Scan for the cell matching the given text and deliver its [x, y] coordinate at center. 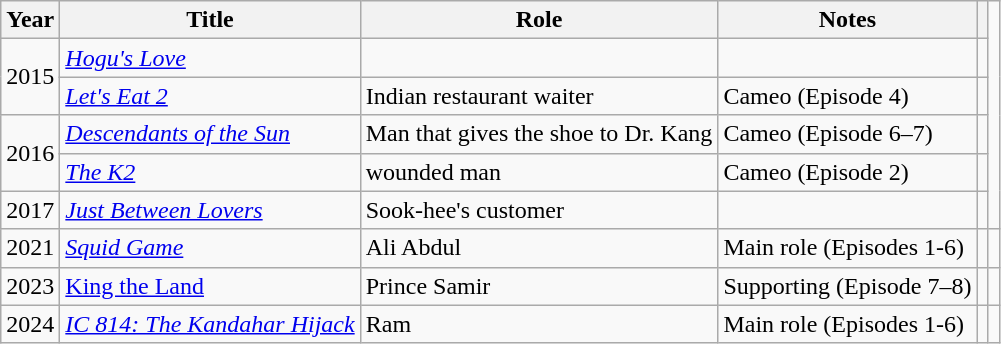
Cameo (Episode 6–7) [848, 134]
Man that gives the shoe to Dr. Kang [539, 134]
Sook-hee's customer [539, 210]
Just Between Lovers [210, 210]
Cameo (Episode 2) [848, 172]
Notes [848, 20]
Ram [539, 324]
Year [30, 20]
King the Land [210, 286]
wounded man [539, 172]
2016 [30, 153]
2017 [30, 210]
Hogu's Love [210, 58]
Supporting (Episode 7–8) [848, 286]
2021 [30, 248]
Cameo (Episode 4) [848, 96]
Indian restaurant waiter [539, 96]
Title [210, 20]
The K2 [210, 172]
2024 [30, 324]
Prince Samir [539, 286]
Ali Abdul [539, 248]
IC 814: The Kandahar Hijack [210, 324]
2023 [30, 286]
Squid Game [210, 248]
2015 [30, 77]
Descendants of the Sun [210, 134]
Role [539, 20]
Let's Eat 2 [210, 96]
